Return [x, y] of the center of cell containing provided text 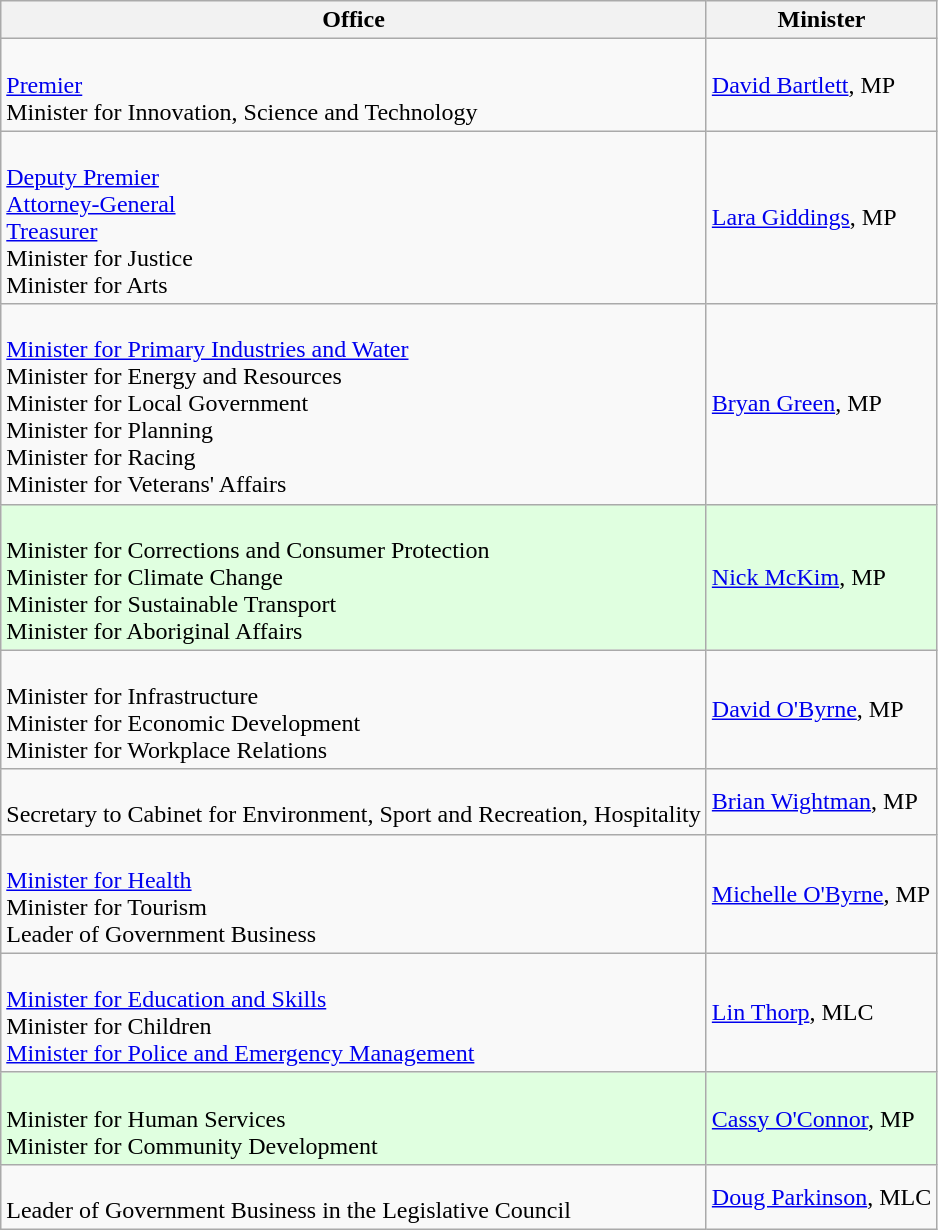
Minister for Corrections and Consumer Protection Minister for Climate Change Minister for Sustainable Transport Minister for Aboriginal Affairs [354, 577]
Brian Wightman, MP [821, 802]
Minister for Infrastructure Minister for Economic Development Minister for Workplace Relations [354, 710]
Nick McKim, MP [821, 577]
Office [354, 20]
David O'Byrne, MP [821, 710]
Doug Parkinson, MLC [821, 1196]
Minister for Education and Skills Minister for Children Minister for Police and Emergency Management [354, 1012]
David Bartlett, MP [821, 85]
Minister for Human Services Minister for Community Development [354, 1118]
Michelle O'Byrne, MP [821, 894]
Minister for Health Minister for Tourism Leader of Government Business [354, 894]
Premier Minister for Innovation, Science and Technology [354, 85]
Secretary to Cabinet for Environment, Sport and Recreation, Hospitality [354, 802]
Cassy O'Connor, MP [821, 1118]
Bryan Green, MP [821, 404]
Leader of Government Business in the Legislative Council [354, 1196]
Minister [821, 20]
Lin Thorp, MLC [821, 1012]
Lara Giddings, MP [821, 218]
Deputy Premier Attorney-General Treasurer Minister for Justice Minister for Arts [354, 218]
